Detect which cell encompasses the target text, then output its (X, Y) center coordinate. 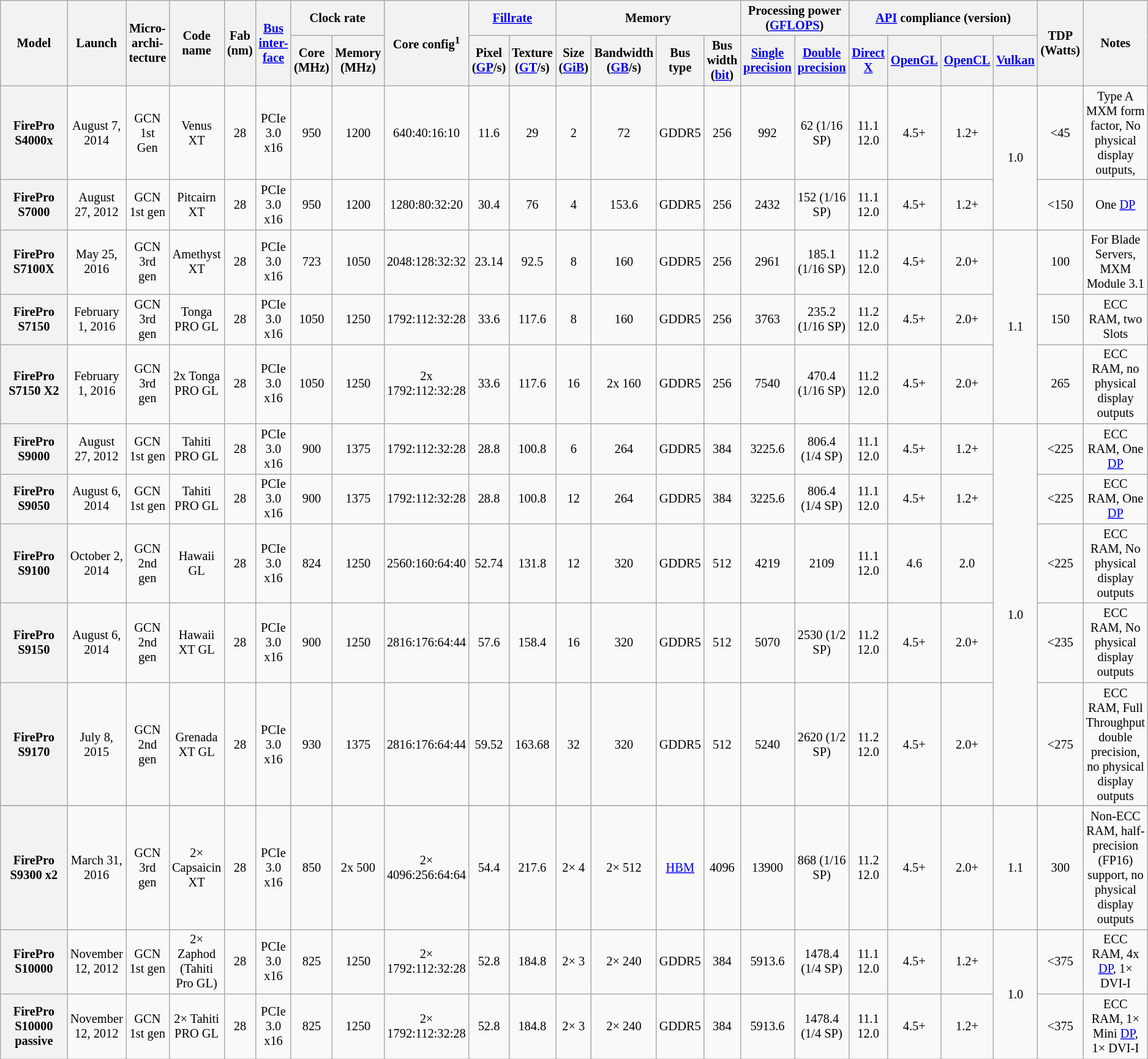
Processing power(GFLOPS) (795, 18)
FirePro S10000 passive (34, 1027)
2.0 (967, 563)
23.14 (489, 262)
930 (311, 744)
2× Capsaicin XT (197, 867)
217.6 (532, 867)
6 (574, 449)
5070 (768, 643)
152 (1/16 SP) (822, 204)
185.1 (1/16 SP) (822, 262)
<235 (1060, 643)
<150 (1060, 204)
2× 4096:256:64:64 (426, 867)
FirePro S9150 (34, 643)
October 2, 2014 (97, 563)
ECC RAM, Full Throughput double precision, no physical display outputs (1116, 744)
API compliance (version) (943, 18)
2x 1792:112:32:28 (426, 384)
Bus inter-face (274, 43)
FirePro S7150 X2 (34, 384)
Single precision (768, 61)
Pitcairn XT (197, 204)
Core config1 (426, 43)
Notes (1116, 43)
FirePro S10000 (34, 962)
FirePro S7100X (34, 262)
Bus width (bit) (722, 61)
Direct X (868, 61)
2432 (768, 204)
TDP (Watts) (1060, 43)
Amethyst XT (197, 262)
Bandwidth (GB/s) (624, 61)
868 (1/16 SP) (822, 867)
Hawaii XT GL (197, 643)
52.74 (489, 563)
FirePro S4000x (34, 133)
4219 (768, 563)
2109 (822, 563)
Memory (MHz) (358, 61)
4096 (722, 867)
May 25, 2016 (97, 262)
FirePro S7000 (34, 204)
Hawaii GL (197, 563)
Tonga PRO GL (197, 320)
Fab (nm) (240, 43)
Vulkan (1015, 61)
Texture (GT/s) (532, 61)
32 (574, 744)
Memory (648, 18)
July 8, 2015 (97, 744)
92.5 (532, 262)
FirePro S9300 x2 (34, 867)
2x Tonga PRO GL (197, 384)
Non-ECC RAM, half-precision (FP16) support, no physical display outputs (1116, 867)
Clock rate (337, 18)
March 31, 2016 (97, 867)
850 (311, 867)
4 (574, 204)
723 (311, 262)
2048:128:32:32 (426, 262)
992 (768, 133)
FirePro S9050 (34, 499)
Pixel (GP/s) (489, 61)
Model (34, 43)
FirePro S9000 (34, 449)
2x 160 (624, 384)
Double precision (822, 61)
163.68 (532, 744)
Venus XT (197, 133)
2560:160:64:40 (426, 563)
<275 (1060, 744)
FirePro S9100 (34, 563)
August 7, 2014 (97, 133)
7540 (768, 384)
131.8 (532, 563)
ECC RAM, 1× Mini DP, 1× DVI-I (1116, 1027)
76 (532, 204)
4.6 (915, 563)
640:40:16:10 (426, 133)
OpenGL (915, 61)
30.4 (489, 204)
2620 (1/2 SP) (822, 744)
824 (311, 563)
100 (1060, 262)
2× Tahiti PRO GL (197, 1027)
235.2 (1/16 SP) (822, 320)
150 (1060, 320)
54.4 (489, 867)
153.6 (624, 204)
59.52 (489, 744)
72 (624, 133)
5240 (768, 744)
Fillrate (512, 18)
2× Zaphod (Tahiti Pro GL) (197, 962)
2× 512 (624, 867)
FirePro S9170 (34, 744)
ECC RAM, 4x DP, 1× DVI-I (1116, 962)
158.4 (532, 643)
OpenCL (967, 61)
<45 (1060, 133)
HBM (680, 867)
2961 (768, 262)
Size (GiB) (574, 61)
13900 (768, 867)
Type A MXM form factor, No physical display outputs, (1116, 133)
Bus type (680, 61)
2 (574, 133)
Micro-archi-tecture (148, 43)
57.6 (489, 643)
Grenada XT GL (197, 744)
GCN 1st Gen (148, 133)
3763 (768, 320)
11.6 (489, 133)
470.4 (1/16 SP) (822, 384)
300 (1060, 867)
62 (1/16 SP) (822, 133)
Code name (197, 43)
2× 4 (574, 867)
For Blade Servers, MXM Module 3.1 (1116, 262)
One DP (1116, 204)
ECC RAM, no physical display outputs (1116, 384)
2x 500 (358, 867)
2530 (1/2 SP) (822, 643)
Core (MHz) (311, 61)
29 (532, 133)
1280:80:32:20 (426, 204)
265 (1060, 384)
ECC RAM, two Slots (1116, 320)
FirePro S7150 (34, 320)
Launch (97, 43)
